Pinpoint the cell where the given text exists, returning its (x, y) midpoint coordinate. 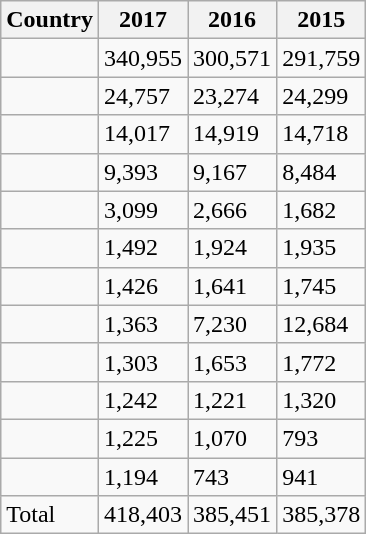
1,363 (142, 324)
291,759 (322, 58)
2017 (142, 20)
385,451 (232, 515)
Country (50, 20)
1,745 (322, 286)
1,070 (232, 438)
1,242 (142, 400)
2,666 (232, 210)
9,167 (232, 172)
340,955 (142, 58)
941 (322, 477)
793 (322, 438)
24,299 (322, 96)
1,194 (142, 477)
1,924 (232, 248)
23,274 (232, 96)
1,653 (232, 362)
7,230 (232, 324)
12,684 (322, 324)
300,571 (232, 58)
418,403 (142, 515)
1,221 (232, 400)
1,641 (232, 286)
Total (50, 515)
743 (232, 477)
3,099 (142, 210)
9,393 (142, 172)
8,484 (322, 172)
2016 (232, 20)
1,303 (142, 362)
1,772 (322, 362)
1,426 (142, 286)
14,718 (322, 134)
14,919 (232, 134)
385,378 (322, 515)
1,935 (322, 248)
2015 (322, 20)
1,225 (142, 438)
1,492 (142, 248)
24,757 (142, 96)
1,682 (322, 210)
1,320 (322, 400)
14,017 (142, 134)
